Detect which cell encompasses the target text, then output its (x, y) center coordinate. 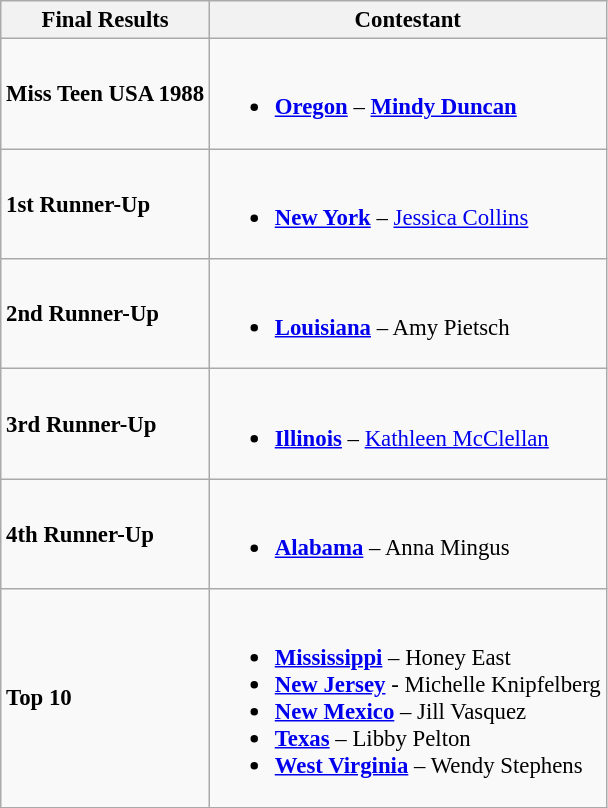
Alabama – Anna Mingus (408, 534)
Miss Teen USA 1988 (106, 94)
Top 10 (106, 698)
4th Runner-Up (106, 534)
Louisiana – Amy Pietsch (408, 314)
1st Runner-Up (106, 204)
Oregon – Mindy Duncan (408, 94)
Final Results (106, 20)
Illinois – Kathleen McClellan (408, 424)
Contestant (408, 20)
New York – Jessica Collins (408, 204)
Mississippi – Honey EastNew Jersey - Michelle KnipfelbergNew Mexico – Jill VasquezTexas – Libby PeltonWest Virginia – Wendy Stephens (408, 698)
2nd Runner-Up (106, 314)
3rd Runner-Up (106, 424)
